Output the (X, Y) coordinate of the center of the cell containing the given text.  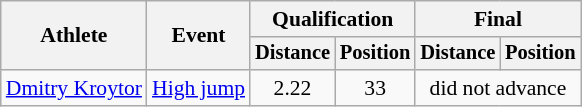
2.22 (292, 88)
Qualification (332, 19)
Athlete (74, 36)
Dmitry Kroytor (74, 88)
Final (498, 19)
did not advance (498, 88)
Event (198, 36)
High jump (198, 88)
33 (375, 88)
